Locate the cell with the specified text and output its [x, y] center coordinate. 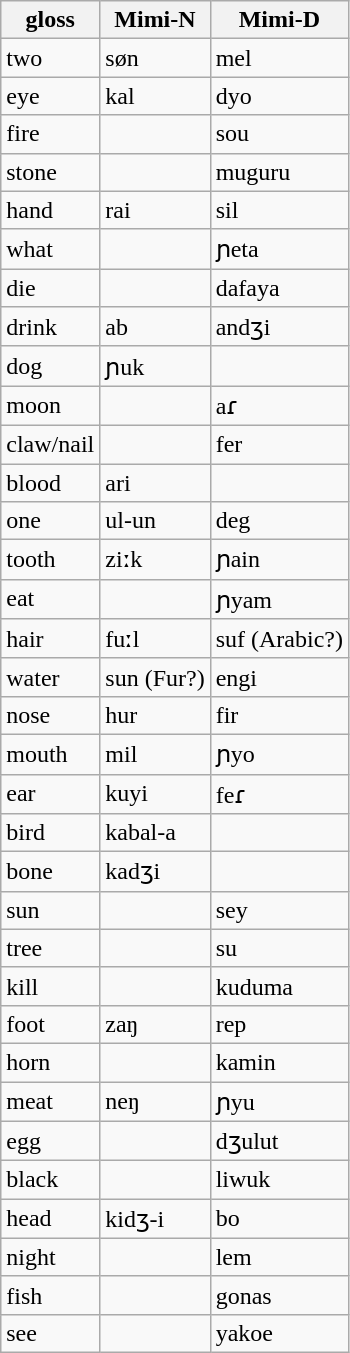
lem [279, 1257]
ul-un [155, 521]
horn [50, 1062]
su [279, 948]
what [50, 249]
meat [50, 1102]
kal [155, 96]
foot [50, 1024]
fer [279, 444]
ɲyo [279, 754]
claw/nail [50, 444]
nose [50, 715]
sil [279, 210]
tree [50, 948]
kuduma [279, 986]
two [50, 58]
blood [50, 483]
mel [279, 58]
kabal-a [155, 833]
aɾ [279, 406]
moon [50, 406]
eat [50, 599]
kuyi [155, 794]
Mimi-D [279, 20]
sou [279, 134]
mouth [50, 754]
dafaya [279, 288]
kadʒi [155, 872]
yakoe [279, 1333]
ari [155, 483]
liwuk [279, 1180]
bo [279, 1219]
black [50, 1180]
kill [50, 986]
ab [155, 327]
drink [50, 327]
Mimi-N [155, 20]
eye [50, 96]
rep [279, 1024]
sun [50, 910]
feɾ [279, 794]
søn [155, 58]
andʒi [279, 327]
die [50, 288]
gonas [279, 1295]
ɲain [279, 560]
ɲyam [279, 599]
egg [50, 1141]
gloss [50, 20]
ɲyu [279, 1102]
ear [50, 794]
sun (Fur?) [155, 677]
neŋ [155, 1102]
fire [50, 134]
zaŋ [155, 1024]
head [50, 1219]
dog [50, 366]
dyo [279, 96]
tooth [50, 560]
fuːl [155, 639]
sey [279, 910]
mil [155, 754]
fir [279, 715]
dʒulut [279, 1141]
see [50, 1333]
engi [279, 677]
kidʒ-i [155, 1219]
hair [50, 639]
bone [50, 872]
one [50, 521]
water [50, 677]
night [50, 1257]
muguru [279, 172]
fish [50, 1295]
hur [155, 715]
ɲuk [155, 366]
ɲeta [279, 249]
deg [279, 521]
hand [50, 210]
bird [50, 833]
stone [50, 172]
ziːk [155, 560]
suf (Arabic?) [279, 639]
rai [155, 210]
kamin [279, 1062]
